Extract the (x, y) coordinate from the center of the cell holding the provided text.  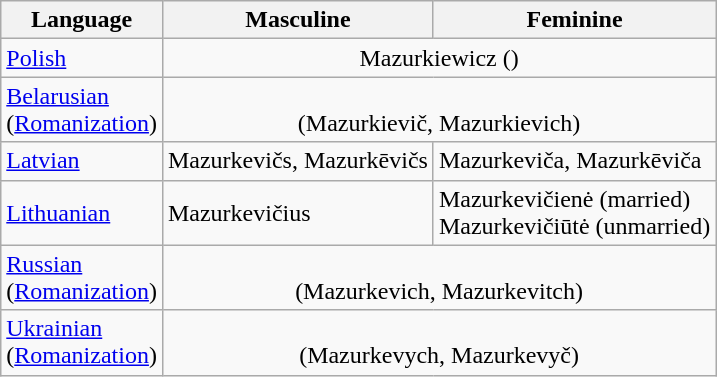
Mazurkevičius (298, 212)
Polish (82, 58)
Masculine (298, 20)
Mazurkevičs, Mazurkēvičs (298, 161)
Ukrainian (Romanization) (82, 342)
Mazurkevičienė (married)Mazurkevičiūtė (unmarried) (574, 212)
Mazurkiewicz () (438, 58)
(Mazurkevich, Mazurkevitch) (438, 278)
Mazurkeviča, Mazurkēviča (574, 161)
Russian (Romanization) (82, 278)
(Mazurkievič, Mazurkievich) (438, 110)
Latvian (82, 161)
Feminine (574, 20)
Belarusian (Romanization) (82, 110)
Lithuanian (82, 212)
(Mazurkevych, Mazurkevyč) (438, 342)
Language (82, 20)
